Identify which cell holds the provided text, then report its (X, Y) central coordinate. 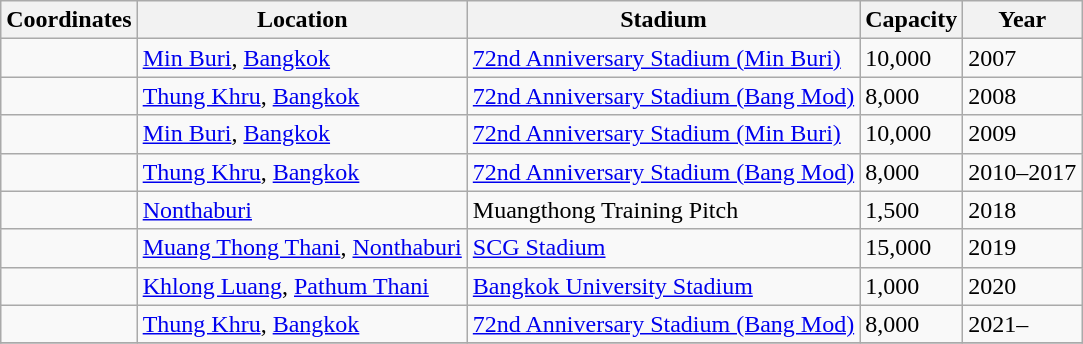
Muangthong Training Pitch (663, 210)
Bangkok University Stadium (663, 286)
2018 (1022, 210)
2021– (1022, 324)
Capacity (912, 20)
Muang Thong Thani, Nonthaburi (302, 248)
15,000 (912, 248)
2007 (1022, 58)
2010–2017 (1022, 172)
Stadium (663, 20)
2008 (1022, 96)
2009 (1022, 134)
1,000 (912, 286)
2019 (1022, 248)
1,500 (912, 210)
Khlong Luang, Pathum Thani (302, 286)
Location (302, 20)
2020 (1022, 286)
Year (1022, 20)
SCG Stadium (663, 248)
Coordinates (69, 20)
Nonthaburi (302, 210)
